Extract the [X, Y] coordinate from the center of the cell holding the provided text.  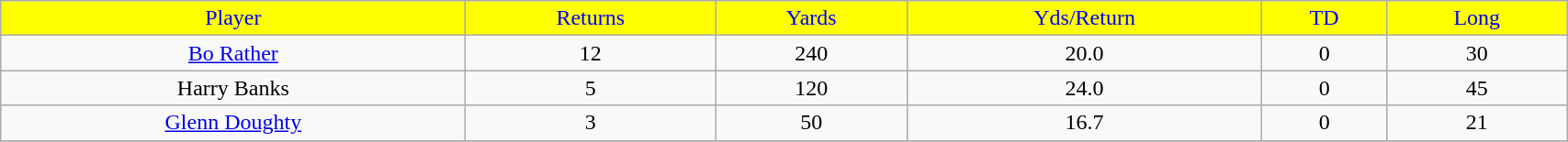
24.0 [1085, 88]
Long [1477, 18]
240 [812, 53]
45 [1477, 88]
Harry Banks [233, 88]
21 [1477, 123]
Returns [591, 18]
12 [591, 53]
5 [591, 88]
Bo Rather [233, 53]
3 [591, 123]
50 [812, 123]
Yds/Return [1085, 18]
Glenn Doughty [233, 123]
Player [233, 18]
Yards [812, 18]
30 [1477, 53]
120 [812, 88]
16.7 [1085, 123]
TD [1324, 18]
20.0 [1085, 53]
